Provide the (X, Y) coordinate of the cell's center where the given text is located.  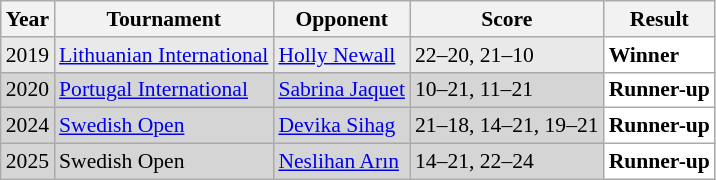
Score (507, 19)
2024 (28, 126)
Tournament (164, 19)
10–21, 11–21 (507, 90)
Portugal International (164, 90)
Neslihan Arın (342, 162)
Devika Sihag (342, 126)
Year (28, 19)
Result (660, 19)
2020 (28, 90)
14–21, 22–24 (507, 162)
2025 (28, 162)
21–18, 14–21, 19–21 (507, 126)
Opponent (342, 19)
Lithuanian International (164, 55)
Holly Newall (342, 55)
Sabrina Jaquet (342, 90)
2019 (28, 55)
Winner (660, 55)
22–20, 21–10 (507, 55)
